Return the (x, y) coordinate for the center point of the cell that contains the specified text.  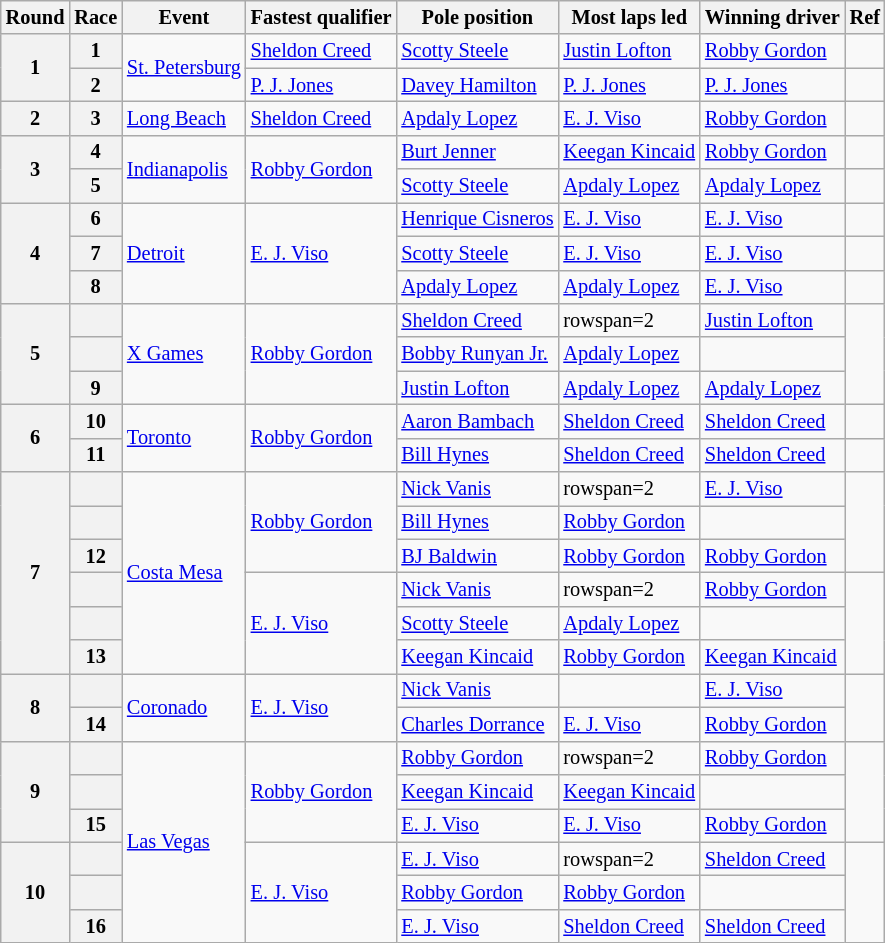
12 (96, 556)
Detroit (184, 252)
X Games (184, 354)
Fastest qualifier (322, 17)
Coronado (184, 706)
Henrique Cisneros (477, 219)
Event (184, 17)
St. Petersburg (184, 68)
Davey Hamilton (477, 85)
Burt Jenner (477, 152)
Pole position (477, 17)
Aaron Bambach (477, 421)
16 (96, 926)
BJ Baldwin (477, 556)
Bobby Runyan Jr. (477, 354)
Las Vegas (184, 842)
14 (96, 724)
Round (36, 17)
Ref (865, 17)
11 (96, 455)
15 (96, 825)
Most laps led (629, 17)
Winning driver (772, 17)
13 (96, 657)
Indianapolis (184, 168)
Race (96, 17)
Toronto (184, 438)
Costa Mesa (184, 573)
Long Beach (184, 118)
Charles Dorrance (477, 724)
